Determine the [x, y] coordinate at the center of the cell enclosing the given text.  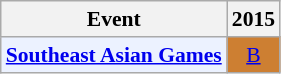
B [254, 55]
Southeast Asian Games [114, 55]
Event [114, 19]
2015 [254, 19]
